Determine the [X, Y] coordinate at the center of the cell enclosing the given text.  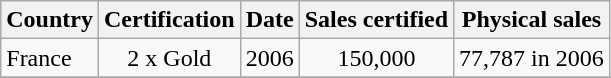
Country [50, 20]
150,000 [376, 58]
Physical sales [532, 20]
2006 [270, 58]
2 x Gold [169, 58]
77,787 in 2006 [532, 58]
Date [270, 20]
Sales certified [376, 20]
Certification [169, 20]
France [50, 58]
